Return the [x, y] coordinate for the center point of the cell that contains the specified text.  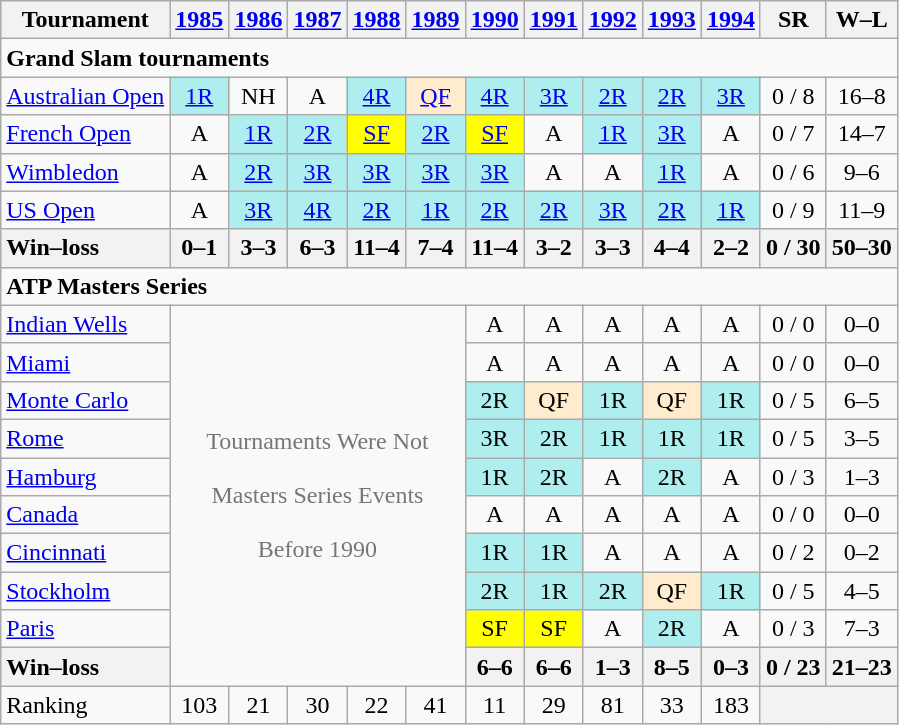
1985 [200, 20]
Monte Carlo [86, 400]
14–7 [862, 134]
0 / 9 [793, 210]
7–3 [862, 629]
22 [376, 705]
0 / 8 [793, 96]
21 [258, 705]
Australian Open [86, 96]
81 [612, 705]
0 / 6 [793, 172]
21–23 [862, 667]
NH [258, 96]
6–3 [318, 248]
1989 [436, 20]
Stockholm [86, 591]
4–5 [862, 591]
0–3 [730, 667]
9–6 [862, 172]
US Open [86, 210]
Miami [86, 362]
11–9 [862, 210]
7–4 [436, 248]
Grand Slam tournaments [449, 58]
41 [436, 705]
Tournaments Were NotMasters Series EventsBefore 1990 [318, 496]
0 / 2 [793, 553]
Hamburg [86, 477]
3–5 [862, 438]
4–4 [672, 248]
29 [554, 705]
ATP Masters Series [449, 286]
0–1 [200, 248]
1986 [258, 20]
0–2 [862, 553]
0 / 23 [793, 667]
Rome [86, 438]
Wimbledon [86, 172]
3–2 [554, 248]
11 [494, 705]
0 / 30 [793, 248]
W–L [862, 20]
1991 [554, 20]
French Open [86, 134]
50–30 [862, 248]
Canada [86, 515]
SR [793, 20]
0 / 7 [793, 134]
16–8 [862, 96]
Tournament [86, 20]
2–2 [730, 248]
Paris [86, 629]
6–5 [862, 400]
183 [730, 705]
Indian Wells [86, 324]
Ranking [86, 705]
33 [672, 705]
30 [318, 705]
1994 [730, 20]
103 [200, 705]
1987 [318, 20]
Cincinnati [86, 553]
1992 [612, 20]
8–5 [672, 667]
1993 [672, 20]
1988 [376, 20]
1990 [494, 20]
